Search for the cell housing the specified text and yield its (X, Y) center coordinate. 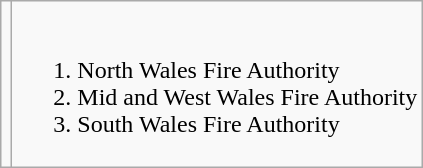
North Wales Fire AuthorityMid and West Wales Fire AuthoritySouth Wales Fire Authority (218, 84)
